Output the [x, y] coordinate of the center of the cell containing the given text.  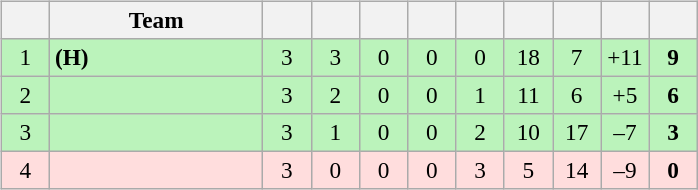
5 [528, 171]
10 [528, 133]
Team [156, 20]
–7 [625, 133]
9 [673, 57]
7 [576, 57]
+11 [625, 57]
17 [576, 133]
18 [528, 57]
14 [576, 171]
+5 [625, 95]
–9 [625, 171]
(H) [156, 57]
11 [528, 95]
4 [25, 171]
